Capture the cell that displays the provided text and extract its [X, Y] central coordinate. 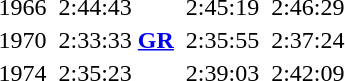
2:33:33 GR [116, 40]
2:35:55 [222, 40]
